Pinpoint the cell where the given text exists, returning its (X, Y) midpoint coordinate. 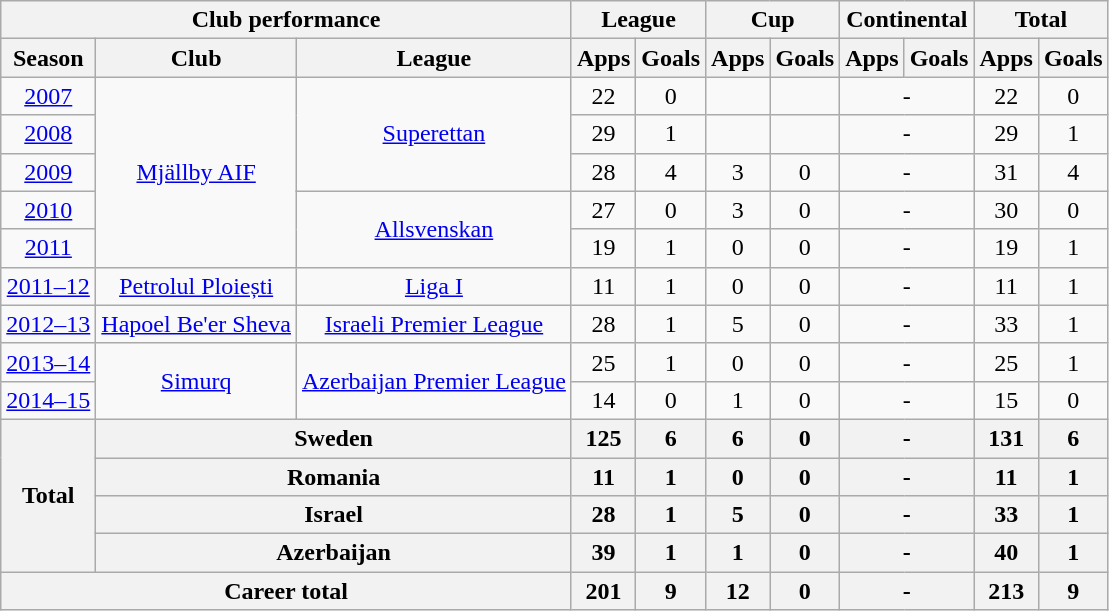
30 (1006, 210)
Azerbaijan Premier League (434, 381)
2014–15 (48, 400)
31 (1006, 172)
12 (738, 591)
Continental (907, 20)
125 (603, 438)
Club (196, 58)
Mjällby AIF (196, 172)
2010 (48, 210)
Superettan (434, 134)
131 (1006, 438)
Liga I (434, 286)
Season (48, 58)
40 (1006, 553)
Simurq (196, 381)
Petrolul Ploiești (196, 286)
39 (603, 553)
Israel (334, 515)
Sweden (334, 438)
Cup (773, 20)
2007 (48, 96)
213 (1006, 591)
15 (1006, 400)
Israeli Premier League (434, 324)
2009 (48, 172)
Azerbaijan (334, 553)
Romania (334, 477)
Career total (286, 591)
Allsvenskan (434, 229)
201 (603, 591)
2011–12 (48, 286)
27 (603, 210)
2008 (48, 134)
Club performance (286, 20)
14 (603, 400)
2013–14 (48, 362)
2012–13 (48, 324)
2011 (48, 248)
Hapoel Be'er Sheva (196, 324)
